Capture the cell that displays the provided text and extract its [x, y] central coordinate. 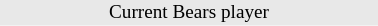
Current Bears player [189, 13]
